Scan for the cell matching the given text and deliver its (x, y) coordinate at center. 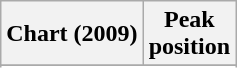
Chart (2009) (72, 34)
Peakposition (189, 34)
